Determine the [X, Y] coordinate at the center of the cell enclosing the given text.  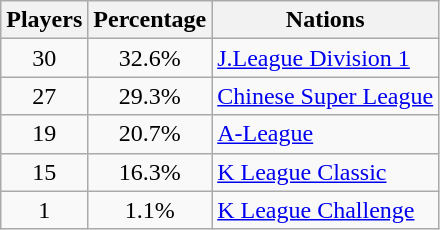
Percentage [150, 20]
15 [44, 172]
19 [44, 134]
K League Challenge [326, 210]
Nations [326, 20]
32.6% [150, 58]
Chinese Super League [326, 96]
20.7% [150, 134]
1 [44, 210]
K League Classic [326, 172]
27 [44, 96]
Players [44, 20]
A-League [326, 134]
30 [44, 58]
1.1% [150, 210]
J.League Division 1 [326, 58]
29.3% [150, 96]
16.3% [150, 172]
